Extract the (x, y) coordinate from the center of the cell holding the provided text.  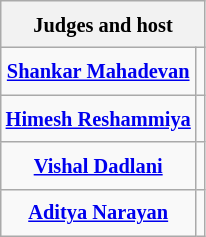
Shankar Mahadevan (98, 72)
Aditya Narayan (98, 212)
Judges and host (104, 24)
Himesh Reshammiya (98, 118)
Vishal Dadlani (98, 166)
